Pinpoint the cell where the given text exists, returning its [x, y] midpoint coordinate. 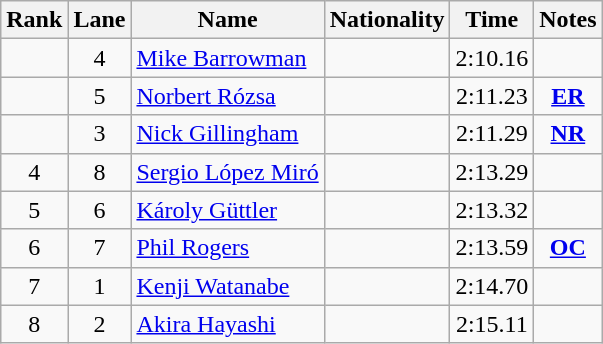
Notes [568, 20]
Kenji Watanabe [228, 286]
2:13.59 [492, 248]
NR [568, 134]
Mike Barrowman [228, 58]
2:15.11 [492, 324]
2:13.32 [492, 210]
OC [568, 248]
Name [228, 20]
3 [100, 134]
Rank [34, 20]
Akira Hayashi [228, 324]
Nick Gillingham [228, 134]
Nationality [387, 20]
2 [100, 324]
Phil Rogers [228, 248]
Time [492, 20]
2:11.29 [492, 134]
2:14.70 [492, 286]
Sergio López Miró [228, 172]
Lane [100, 20]
2:10.16 [492, 58]
2:11.23 [492, 96]
Norbert Rózsa [228, 96]
2:13.29 [492, 172]
ER [568, 96]
Károly Güttler [228, 210]
1 [100, 286]
